Locate the cell with the specified text and output its (X, Y) center coordinate. 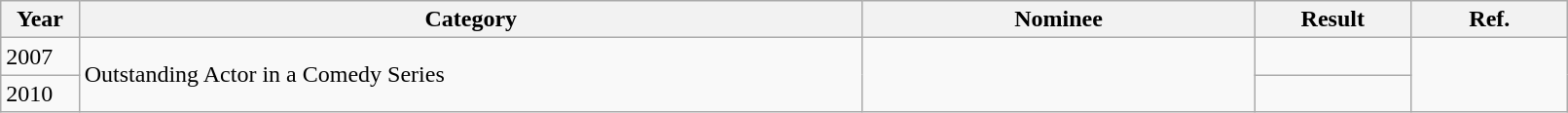
Ref. (1489, 19)
Outstanding Actor in a Comedy Series (471, 75)
Nominee (1059, 19)
2010 (40, 94)
2007 (40, 56)
Year (40, 19)
Result (1333, 19)
Category (471, 19)
